Output the [x, y] coordinate of the center of the cell containing the given text.  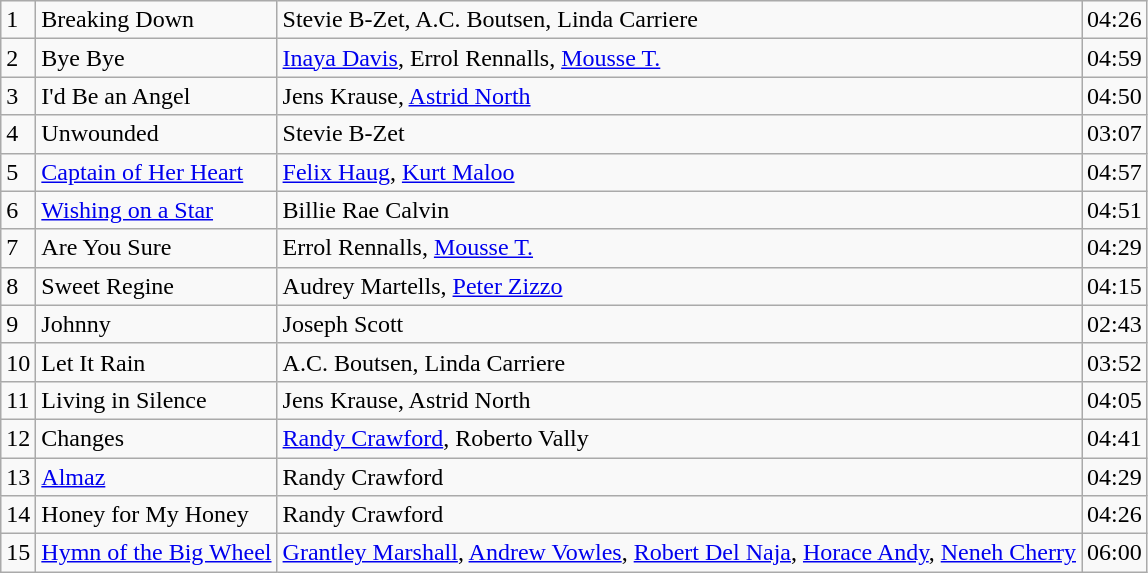
06:00 [1115, 553]
I'd Be an Angel [156, 96]
6 [18, 210]
04:57 [1115, 172]
A.C. Boutsen, Linda Carriere [679, 362]
04:41 [1115, 438]
15 [18, 553]
Breaking Down [156, 20]
11 [18, 400]
Hymn of the Big Wheel [156, 553]
04:15 [1115, 286]
04:51 [1115, 210]
Errol Rennalls, Mousse T. [679, 248]
Audrey Martells, Peter Zizzo [679, 286]
Johnny [156, 324]
Changes [156, 438]
10 [18, 362]
Bye Bye [156, 58]
Randy Crawford, Roberto Vally [679, 438]
2 [18, 58]
04:59 [1115, 58]
9 [18, 324]
03:52 [1115, 362]
Inaya Davis, Errol Rennalls, Mousse T. [679, 58]
8 [18, 286]
Let It Rain [156, 362]
7 [18, 248]
Stevie B-Zet, A.C. Boutsen, Linda Carriere [679, 20]
Are You Sure [156, 248]
14 [18, 515]
5 [18, 172]
Billie Rae Calvin [679, 210]
02:43 [1115, 324]
Felix Haug, Kurt Maloo [679, 172]
1 [18, 20]
Joseph Scott [679, 324]
4 [18, 134]
04:05 [1115, 400]
04:50 [1115, 96]
Stevie B-Zet [679, 134]
Almaz [156, 477]
Living in Silence [156, 400]
12 [18, 438]
3 [18, 96]
Captain of Her Heart [156, 172]
Wishing on a Star [156, 210]
Honey for My Honey [156, 515]
13 [18, 477]
Unwounded [156, 134]
Sweet Regine [156, 286]
03:07 [1115, 134]
Grantley Marshall, Andrew Vowles, Robert Del Naja, Horace Andy, Neneh Cherry [679, 553]
